For the text-containing cell, return its midpoint in [X, Y] coordinate format. 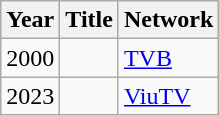
TVB [168, 58]
2023 [30, 96]
Year [30, 20]
ViuTV [168, 96]
Title [90, 20]
Network [168, 20]
2000 [30, 58]
